From the cell containing the given text, extract its center point as [X, Y] coordinate. 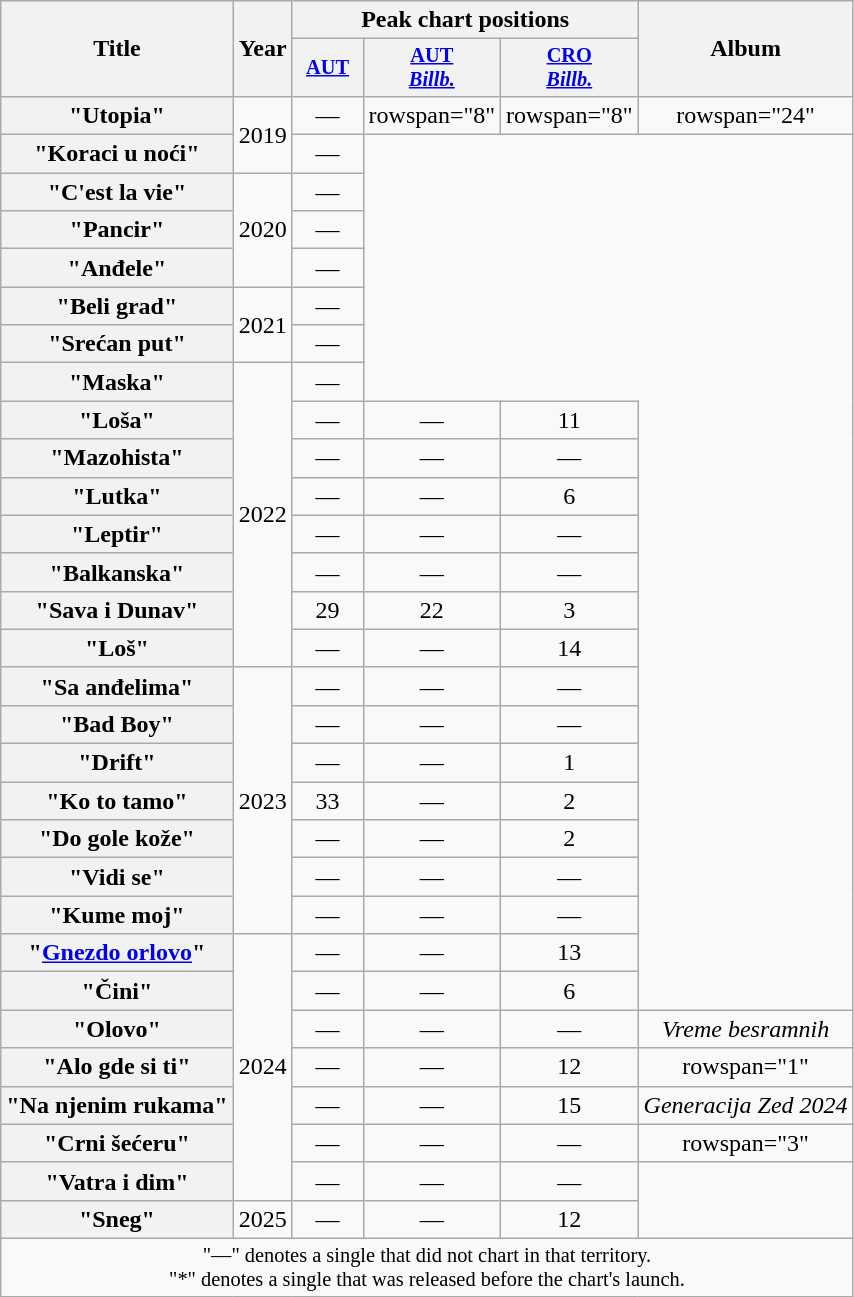
"Utopia" [117, 115]
13 [570, 953]
"Gnezdo orlovo" [117, 953]
22 [432, 610]
29 [328, 610]
"Alo gde si ti" [117, 1067]
"Beli grad" [117, 306]
"Loš" [117, 648]
AUTBillb. [432, 68]
"Leptir" [117, 534]
"Sneg" [117, 1219]
Year [262, 49]
"Vatra i dim" [117, 1181]
CROBillb. [570, 68]
"Mazohista" [117, 458]
2024 [262, 1067]
1 [570, 763]
Peak chart positions [465, 20]
AUT [328, 68]
"—" denotes a single that did not chart in that territory."*" denotes a single that was released before the chart's launch. [427, 1267]
"Bad Boy" [117, 724]
2021 [262, 325]
"C'est la vie" [117, 192]
2025 [262, 1219]
Vreme besramnih [746, 1029]
"Čini" [117, 991]
"Crni šećeru" [117, 1143]
11 [570, 420]
rowspan="3" [746, 1143]
"Drift" [117, 763]
"Do gole kože" [117, 839]
"Sa anđelima" [117, 686]
"Srećan put" [117, 344]
"Balkanska" [117, 572]
2020 [262, 230]
"Kume moj" [117, 915]
Album [746, 49]
"Lutka" [117, 496]
rowspan="24" [746, 115]
2019 [262, 134]
15 [570, 1105]
"Vidi se" [117, 877]
"Koraci u noći" [117, 154]
"Sava i Dunav" [117, 610]
33 [328, 801]
14 [570, 648]
"Maska" [117, 382]
2022 [262, 515]
3 [570, 610]
rowspan="1" [746, 1067]
"Loša" [117, 420]
"Ko to tamo" [117, 801]
Generacija Zed 2024 [746, 1105]
"Pancir" [117, 230]
Title [117, 49]
"Anđele" [117, 268]
"Na njenim rukama" [117, 1105]
"Olovo" [117, 1029]
2023 [262, 800]
